From the cell containing the given text, extract its center point as [x, y] coordinate. 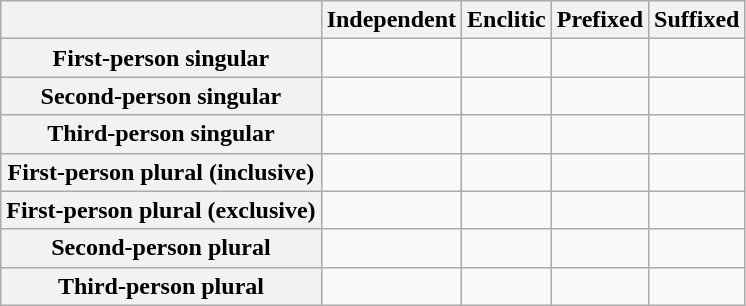
First-person plural (exclusive) [161, 210]
Third-person plural [161, 286]
Third-person singular [161, 134]
Suffixed [697, 20]
First-person plural (inclusive) [161, 172]
First-person singular [161, 58]
Second-person plural [161, 248]
Independent [391, 20]
Second-person singular [161, 96]
Prefixed [600, 20]
Enclitic [507, 20]
